Capture the cell that displays the provided text and extract its [X, Y] central coordinate. 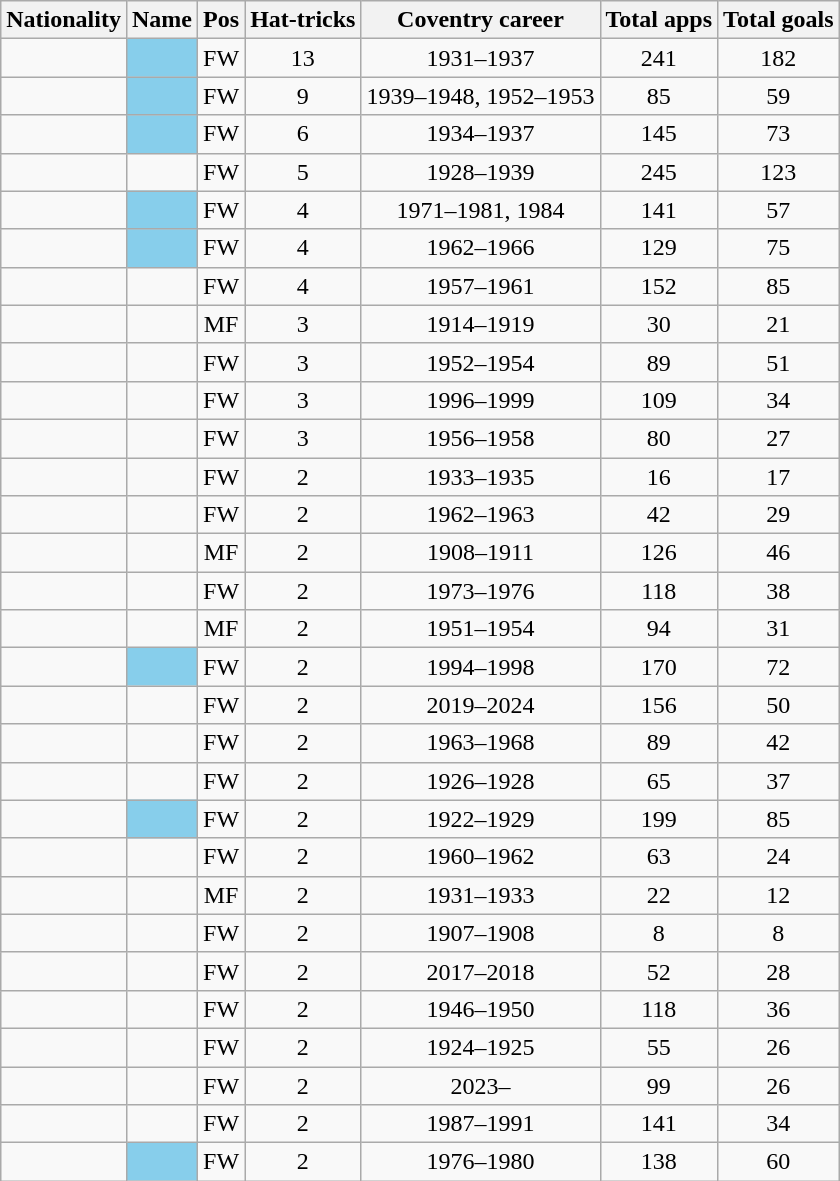
Nationality [64, 20]
1922–1929 [480, 819]
59 [779, 96]
182 [779, 58]
1907–1908 [480, 933]
1928–1939 [480, 172]
1963–1968 [480, 743]
1962–1966 [480, 248]
37 [779, 781]
80 [659, 438]
1951–1954 [480, 629]
36 [779, 1009]
60 [779, 1162]
31 [779, 629]
94 [659, 629]
1960–1962 [480, 857]
109 [659, 400]
2023– [480, 1085]
99 [659, 1085]
51 [779, 362]
1939–1948, 1952–1953 [480, 96]
1962–1963 [480, 515]
73 [779, 134]
Hat-tricks [303, 20]
152 [659, 286]
1994–1998 [480, 667]
1946–1950 [480, 1009]
Coventry career [480, 20]
1973–1976 [480, 591]
13 [303, 58]
16 [659, 477]
6 [303, 134]
2019–2024 [480, 705]
12 [779, 895]
1924–1925 [480, 1047]
245 [659, 172]
1952–1954 [480, 362]
1987–1991 [480, 1124]
52 [659, 971]
Total apps [659, 20]
24 [779, 857]
1957–1961 [480, 286]
1976–1980 [480, 1162]
65 [659, 781]
138 [659, 1162]
55 [659, 1047]
145 [659, 134]
123 [779, 172]
75 [779, 248]
1926–1928 [480, 781]
170 [659, 667]
28 [779, 971]
1934–1937 [480, 134]
2017–2018 [480, 971]
21 [779, 324]
156 [659, 705]
46 [779, 553]
72 [779, 667]
1956–1958 [480, 438]
199 [659, 819]
63 [659, 857]
57 [779, 210]
29 [779, 515]
1931–1933 [480, 895]
Pos [222, 20]
1931–1937 [480, 58]
126 [659, 553]
17 [779, 477]
9 [303, 96]
27 [779, 438]
50 [779, 705]
1908–1911 [480, 553]
38 [779, 591]
1996–1999 [480, 400]
Total goals [779, 20]
1971–1981, 1984 [480, 210]
30 [659, 324]
Name [162, 20]
5 [303, 172]
1933–1935 [480, 477]
241 [659, 58]
22 [659, 895]
129 [659, 248]
1914–1919 [480, 324]
